Scan for the cell matching the given text and deliver its [X, Y] coordinate at center. 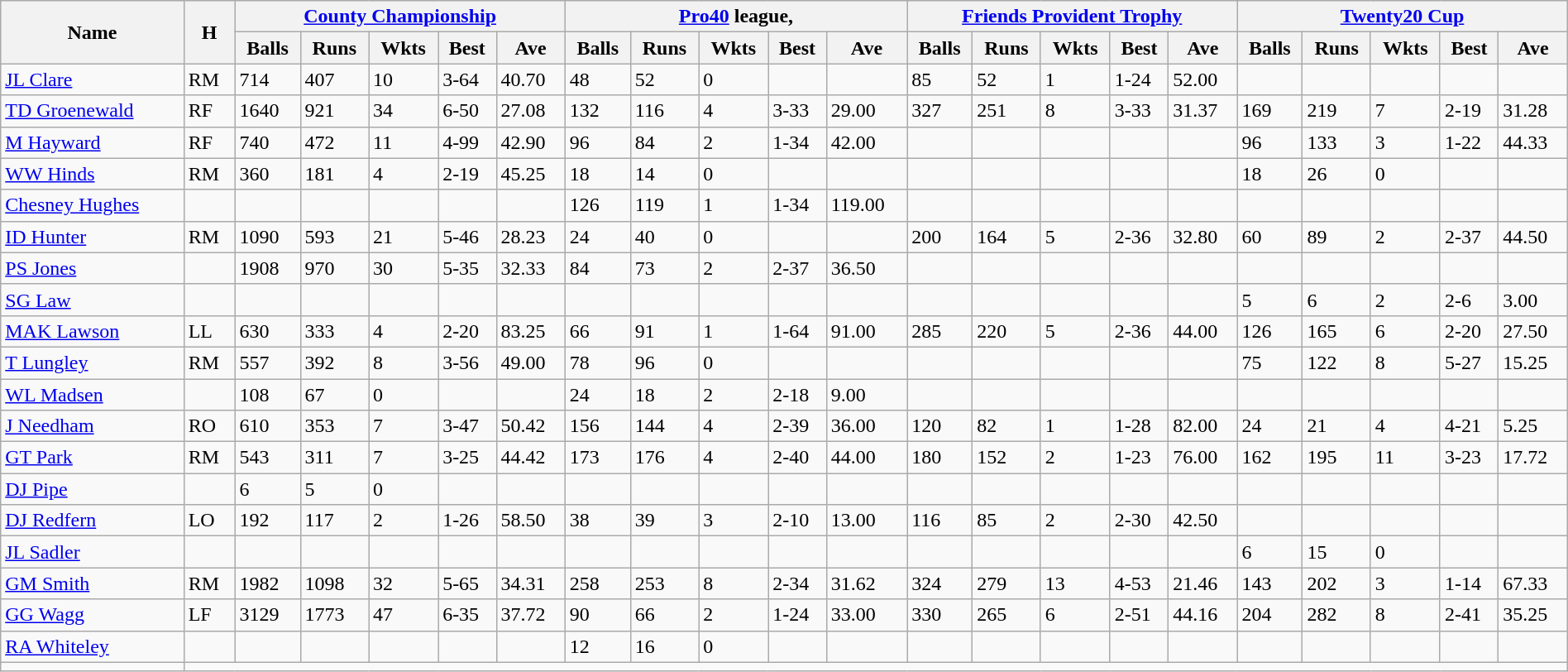
GM Smith [93, 583]
82 [1006, 426]
176 [664, 458]
82.00 [1202, 426]
253 [664, 583]
28.23 [531, 237]
73 [664, 268]
Chesney Hughes [93, 205]
M Hayward [93, 142]
2-40 [797, 458]
2-30 [1139, 521]
75 [1270, 362]
1-64 [797, 331]
Name [93, 32]
37.72 [531, 615]
119.00 [867, 205]
472 [334, 142]
200 [939, 237]
5-35 [467, 268]
31.28 [1533, 111]
36.00 [867, 426]
3129 [268, 615]
32 [404, 583]
34 [404, 111]
593 [334, 237]
13 [1075, 583]
1090 [268, 237]
333 [334, 331]
165 [1336, 331]
122 [1336, 362]
34.31 [531, 583]
42.50 [1202, 521]
60 [1270, 237]
44.33 [1533, 142]
970 [334, 268]
10 [404, 79]
48 [597, 79]
610 [268, 426]
30 [404, 268]
285 [939, 331]
17.72 [1533, 458]
9.00 [867, 395]
21.46 [1202, 583]
5-27 [1469, 362]
714 [268, 79]
67.33 [1533, 583]
1098 [334, 583]
50.42 [531, 426]
5-65 [467, 583]
15.25 [1533, 362]
58.50 [531, 521]
1773 [334, 615]
91 [664, 331]
330 [939, 615]
15 [1336, 552]
180 [939, 458]
Pro40 league, [736, 17]
T Lungley [93, 362]
120 [939, 426]
740 [268, 142]
42.00 [867, 142]
117 [334, 521]
3-64 [467, 79]
1982 [268, 583]
1-26 [467, 521]
279 [1006, 583]
327 [939, 111]
1-22 [1469, 142]
67 [334, 395]
1908 [268, 268]
36.50 [867, 268]
156 [597, 426]
152 [1006, 458]
3-56 [467, 362]
2-18 [797, 395]
1-23 [1139, 458]
RA Whiteley [93, 646]
2-34 [797, 583]
119 [664, 205]
108 [268, 395]
407 [334, 79]
31.37 [1202, 111]
44.42 [531, 458]
1-14 [1469, 583]
202 [1336, 583]
5-46 [467, 237]
133 [1336, 142]
PS Jones [93, 268]
29.00 [867, 111]
5.25 [1533, 426]
169 [1270, 111]
44.50 [1533, 237]
16 [664, 646]
311 [334, 458]
921 [334, 111]
JL Clare [93, 79]
31.62 [867, 583]
78 [597, 362]
H [209, 32]
2-41 [1469, 615]
32.33 [531, 268]
192 [268, 521]
DJ Redfern [93, 521]
DJ Pipe [93, 489]
42.90 [531, 142]
90 [597, 615]
40 [664, 237]
ID Hunter [93, 237]
353 [334, 426]
251 [1006, 111]
RO [209, 426]
219 [1336, 111]
204 [1270, 615]
3-25 [467, 458]
6-35 [467, 615]
543 [268, 458]
3-23 [1469, 458]
County Championship [400, 17]
1640 [268, 111]
4-21 [1469, 426]
557 [268, 362]
TD Groenewald [93, 111]
2-6 [1469, 300]
83.25 [531, 331]
3.00 [1533, 300]
Twenty20 Cup [1403, 17]
WW Hinds [93, 174]
392 [334, 362]
LL [209, 331]
WL Madsen [93, 395]
26 [1336, 174]
164 [1006, 237]
Friends Provident Trophy [1072, 17]
47 [404, 615]
132 [597, 111]
14 [664, 174]
45.25 [531, 174]
4-99 [467, 142]
195 [1336, 458]
32.80 [1202, 237]
89 [1336, 237]
220 [1006, 331]
2-10 [797, 521]
162 [1270, 458]
GT Park [93, 458]
360 [268, 174]
13.00 [867, 521]
44.16 [1202, 615]
40.70 [531, 79]
33.00 [867, 615]
282 [1336, 615]
181 [334, 174]
GG Wagg [93, 615]
J Needham [93, 426]
4-53 [1139, 583]
39 [664, 521]
LF [209, 615]
52.00 [1202, 79]
SG Law [93, 300]
38 [597, 521]
49.00 [531, 362]
144 [664, 426]
35.25 [1533, 615]
630 [268, 331]
27.50 [1533, 331]
76.00 [1202, 458]
1-28 [1139, 426]
91.00 [867, 331]
6-50 [467, 111]
2-51 [1139, 615]
265 [1006, 615]
2-39 [797, 426]
12 [597, 646]
258 [597, 583]
27.08 [531, 111]
324 [939, 583]
MAK Lawson [93, 331]
173 [597, 458]
143 [1270, 583]
JL Sadler [93, 552]
LO [209, 521]
3-47 [467, 426]
